Identify which cell holds the provided text, then report its [x, y] central coordinate. 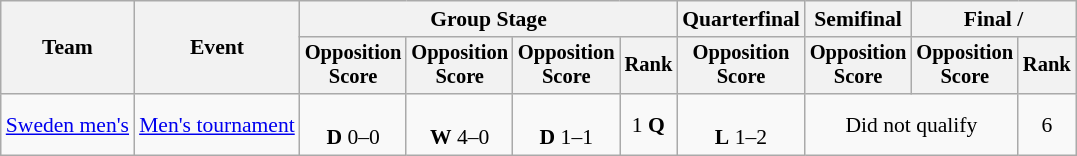
Men's tournament [217, 124]
Event [217, 48]
D 1–1 [566, 124]
6 [1047, 124]
Quarterfinal [741, 19]
D 0–0 [354, 124]
Team [68, 48]
Did not qualify [912, 124]
Final / [993, 19]
Group Stage [488, 19]
L 1–2 [741, 124]
W 4–0 [460, 124]
1 Q [649, 124]
Semifinal [858, 19]
Sweden men's [68, 124]
